Provide the (x, y) coordinate of the cell's center where the given text is located.  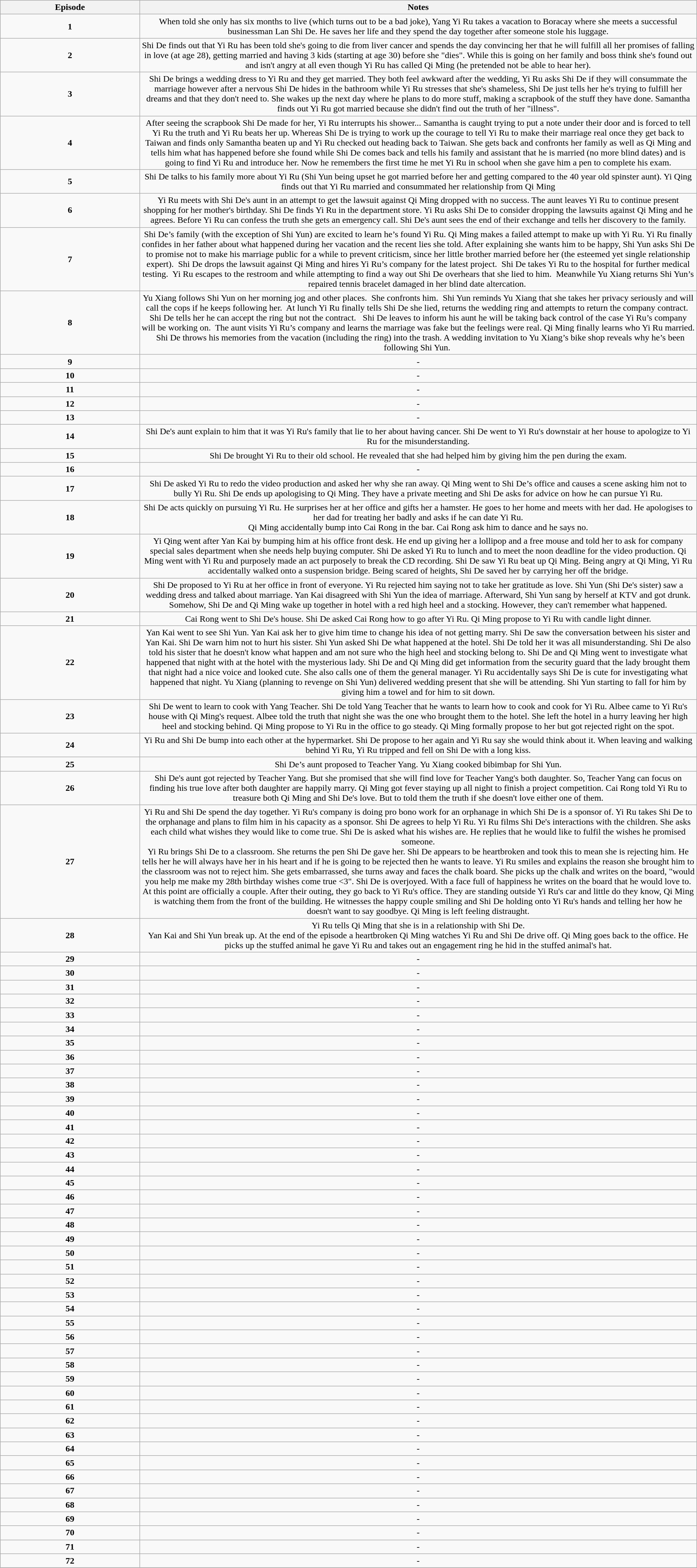
62 (70, 1421)
60 (70, 1393)
64 (70, 1449)
30 (70, 973)
21 (70, 619)
23 (70, 716)
29 (70, 959)
13 (70, 418)
17 (70, 488)
24 (70, 745)
39 (70, 1099)
57 (70, 1351)
61 (70, 1407)
16 (70, 469)
19 (70, 556)
26 (70, 788)
54 (70, 1309)
72 (70, 1561)
4 (70, 143)
38 (70, 1085)
69 (70, 1519)
71 (70, 1547)
8 (70, 323)
34 (70, 1029)
28 (70, 935)
47 (70, 1211)
12 (70, 403)
42 (70, 1141)
52 (70, 1281)
68 (70, 1505)
49 (70, 1239)
48 (70, 1225)
67 (70, 1491)
32 (70, 1001)
44 (70, 1169)
20 (70, 595)
3 (70, 94)
43 (70, 1155)
9 (70, 361)
41 (70, 1127)
37 (70, 1071)
70 (70, 1533)
53 (70, 1295)
Notes (418, 7)
15 (70, 456)
11 (70, 389)
31 (70, 987)
40 (70, 1113)
58 (70, 1365)
22 (70, 662)
46 (70, 1197)
Shi De’s aunt proposed to Teacher Yang. Yu Xiang cooked bibimbap for Shi Yun. (418, 764)
36 (70, 1057)
Cai Rong went to Shi De's house. Shi De asked Cai Rong how to go after Yi Ru. Qi Ming propose to Yi Ru with candle light dinner. (418, 619)
55 (70, 1323)
2 (70, 55)
10 (70, 375)
14 (70, 437)
6 (70, 210)
56 (70, 1337)
66 (70, 1477)
1 (70, 26)
59 (70, 1379)
18 (70, 517)
25 (70, 764)
5 (70, 182)
27 (70, 861)
Episode (70, 7)
63 (70, 1435)
51 (70, 1267)
7 (70, 259)
50 (70, 1253)
65 (70, 1463)
35 (70, 1043)
Shi De brought Yi Ru to their old school. He revealed that she had helped him by giving him the pen during the exam. (418, 456)
45 (70, 1183)
33 (70, 1015)
